Identify which cell holds the provided text, then report its [X, Y] central coordinate. 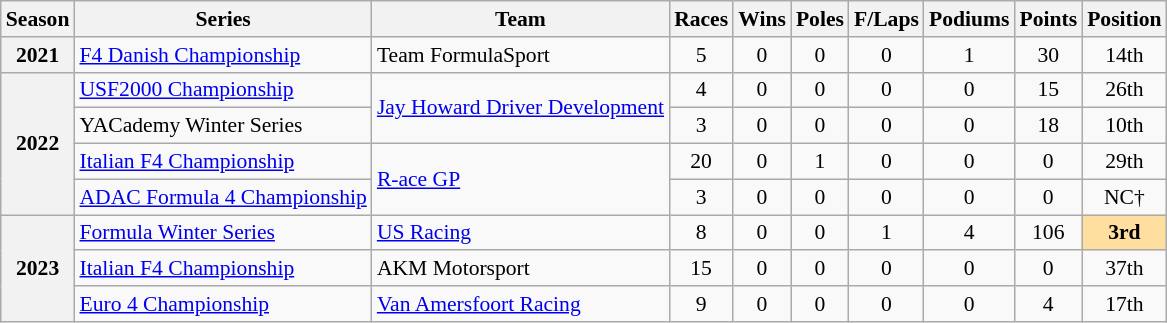
18 [1048, 126]
2022 [38, 143]
Jay Howard Driver Development [520, 108]
20 [701, 162]
Formula Winter Series [222, 233]
2021 [38, 55]
17th [1124, 304]
Wins [762, 19]
3rd [1124, 233]
Team [520, 19]
8 [701, 233]
Poles [820, 19]
AKM Motorsport [520, 269]
26th [1124, 90]
30 [1048, 55]
NC† [1124, 197]
9 [701, 304]
Team FormulaSport [520, 55]
Series [222, 19]
Races [701, 19]
37th [1124, 269]
USF2000 Championship [222, 90]
F/Laps [886, 19]
ADAC Formula 4 Championship [222, 197]
Points [1048, 19]
106 [1048, 233]
5 [701, 55]
YACademy Winter Series [222, 126]
29th [1124, 162]
2023 [38, 268]
Podiums [970, 19]
Season [38, 19]
F4 Danish Championship [222, 55]
US Racing [520, 233]
Position [1124, 19]
10th [1124, 126]
R-ace GP [520, 180]
14th [1124, 55]
Van Amersfoort Racing [520, 304]
Euro 4 Championship [222, 304]
